Find where the given text appears and provide that cell's center as [X, Y] coordinate. 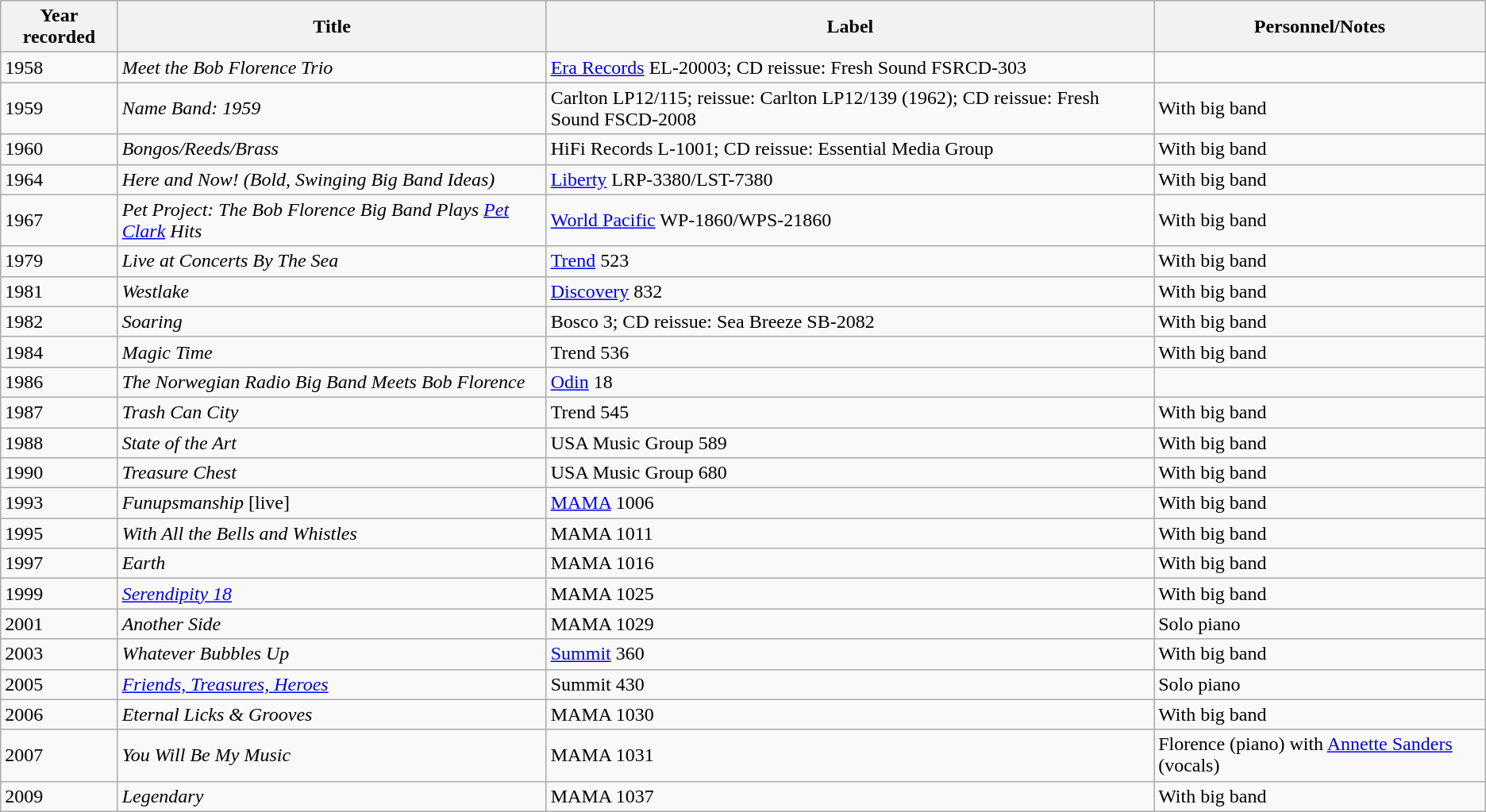
With All the Bells and Whistles [332, 533]
2009 [59, 796]
Here and Now! (Bold, Swinging Big Band Ideas) [332, 179]
1967 [59, 221]
MAMA 1030 [849, 714]
Earth [332, 564]
Another Side [332, 624]
1958 [59, 67]
MAMA 1029 [849, 624]
Label [849, 27]
Funupsmanship [live] [332, 503]
MAMA 1025 [849, 594]
1981 [59, 291]
1997 [59, 564]
Odin 18 [849, 382]
Soaring [332, 321]
2007 [59, 756]
2003 [59, 654]
1999 [59, 594]
HiFi Records L-1001; CD reissue: Essential Media Group [849, 149]
1979 [59, 261]
1959 [59, 108]
1984 [59, 352]
World Pacific WP-1860/WPS-21860 [849, 221]
Trash Can City [332, 412]
Pet Project: The Bob Florence Big Band Plays Pet Clark Hits [332, 221]
Year recorded [59, 27]
Whatever Bubbles Up [332, 654]
Trend 536 [849, 352]
1990 [59, 473]
The Norwegian Radio Big Band Meets Bob Florence [332, 382]
Eternal Licks & Grooves [332, 714]
Florence (piano) with Annette Sanders (vocals) [1320, 756]
MAMA 1037 [849, 796]
Discovery 832 [849, 291]
1995 [59, 533]
MAMA 1011 [849, 533]
Treasure Chest [332, 473]
Trend 523 [849, 261]
Summit 360 [849, 654]
1960 [59, 149]
Personnel/Notes [1320, 27]
1964 [59, 179]
Magic Time [332, 352]
1982 [59, 321]
Liberty LRP-3380/LST-7380 [849, 179]
USA Music Group 589 [849, 442]
Westlake [332, 291]
Trend 545 [849, 412]
Bosco 3; CD reissue: Sea Breeze SB-2082 [849, 321]
Title [332, 27]
Legendary [332, 796]
1987 [59, 412]
USA Music Group 680 [849, 473]
Live at Concerts By The Sea [332, 261]
You Will Be My Music [332, 756]
Summit 430 [849, 684]
Name Band: 1959 [332, 108]
State of the Art [332, 442]
MAMA 1031 [849, 756]
Carlton LP12/115; reissue: Carlton LP12/139 (1962); CD reissue: Fresh Sound FSCD-2008 [849, 108]
2005 [59, 684]
MAMA 1006 [849, 503]
1986 [59, 382]
Meet the Bob Florence Trio [332, 67]
Friends, Treasures, Heroes [332, 684]
1993 [59, 503]
Serendipity 18 [332, 594]
MAMA 1016 [849, 564]
2006 [59, 714]
2001 [59, 624]
Bongos/Reeds/Brass [332, 149]
Era Records EL-20003; CD reissue: Fresh Sound FSRCD-303 [849, 67]
1988 [59, 442]
